Find where the given text appears and provide that cell's center as [X, Y] coordinate. 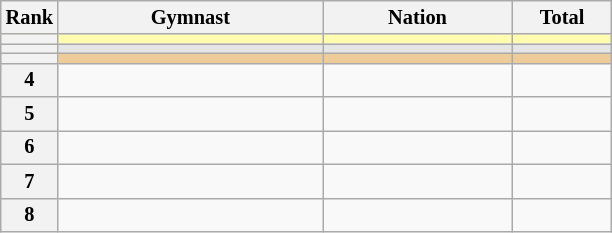
4 [30, 80]
Nation [418, 17]
8 [30, 215]
Gymnast [190, 17]
6 [30, 147]
Rank [30, 17]
Total [562, 17]
7 [30, 181]
5 [30, 114]
